From the cell containing the given text, extract its center point as [X, Y] coordinate. 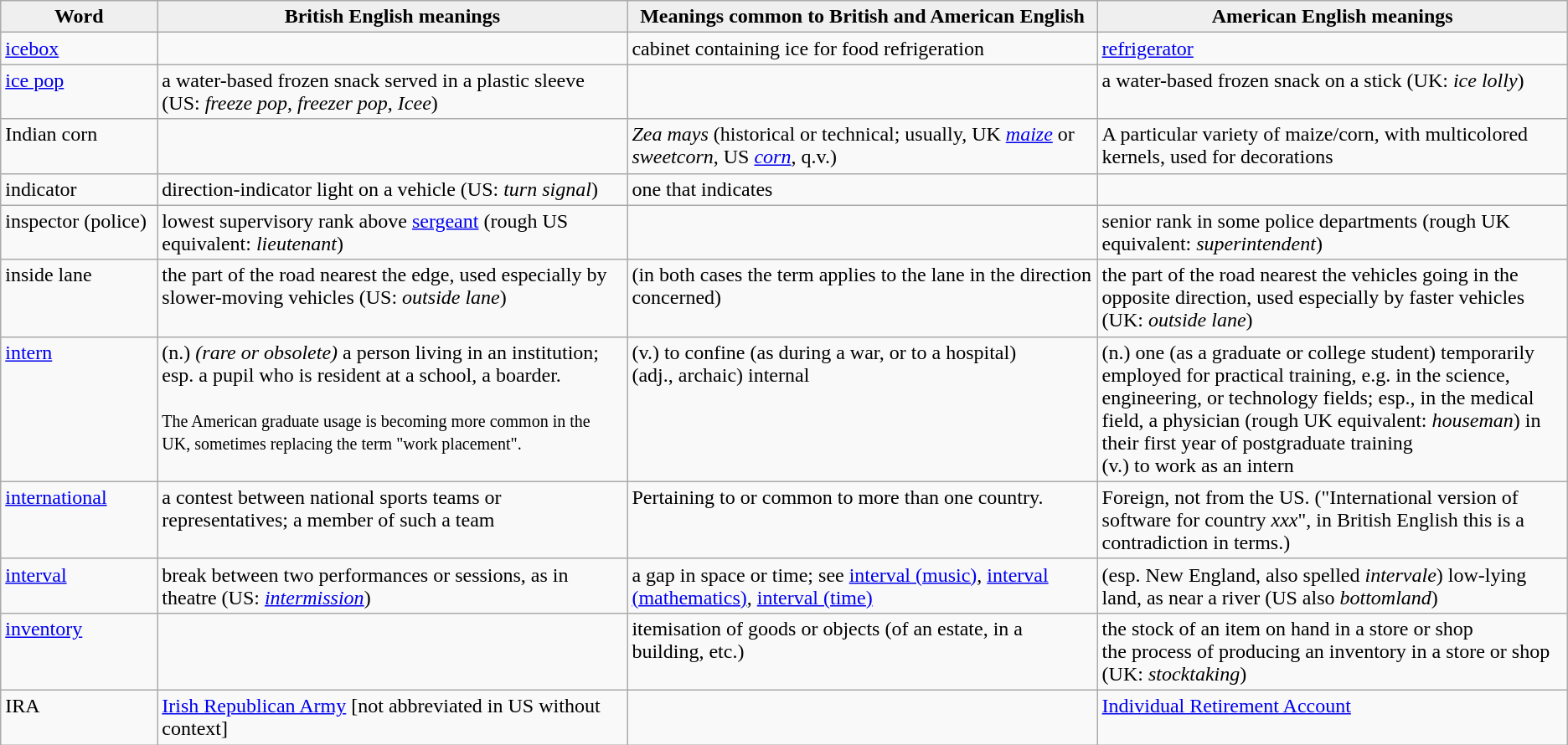
Irish Republican Army [not abbreviated in US without context] [392, 717]
lowest supervisory rank above sergeant (rough US equivalent: lieutenant) [392, 233]
(v.) to confine (as during a war, or to a hospital)(adj., archaic) internal [863, 408]
senior rank in some police departments (rough UK equivalent: superintendent) [1332, 233]
(esp. New England, also spelled intervale) low-lying land, as near a river (US also bottomland) [1332, 586]
A particular variety of maize/corn, with multicolored kernels, used for decorations [1332, 146]
cabinet containing ice for food refrigeration [863, 49]
inventory [79, 651]
one that indicates [863, 189]
itemisation of goods or objects (of an estate, in a building, etc.) [863, 651]
(in both cases the term applies to the lane in the direction concerned) [863, 298]
Word [79, 17]
intern [79, 408]
Indian corn [79, 146]
a gap in space or time; see interval (music), interval (mathematics), interval (time) [863, 586]
interval [79, 586]
ice pop [79, 92]
icebox [79, 49]
inspector (police) [79, 233]
Pertaining to or common to more than one country. [863, 520]
break between two performances or sessions, as in theatre (US: intermission) [392, 586]
a contest between national sports teams or representatives; a member of such a team [392, 520]
direction-indicator light on a vehicle (US: turn signal) [392, 189]
Foreign, not from the US. ("International version of software for country xxx", in British English this is a contradiction in terms.) [1332, 520]
international [79, 520]
indicator [79, 189]
a water-based frozen snack served in a plastic sleeve (US: freeze pop, freezer pop, Icee) [392, 92]
a water-based frozen snack on a stick (UK: ice lolly) [1332, 92]
American English meanings [1332, 17]
refrigerator [1332, 49]
the part of the road nearest the edge, used especially by slower-moving vehicles (US: outside lane) [392, 298]
Zea mays (historical or technical; usually, UK maize or sweetcorn, US corn, q.v.) [863, 146]
inside lane [79, 298]
Individual Retirement Account [1332, 717]
the stock of an item on hand in a store or shopthe process of producing an inventory in a store or shop (UK: stocktaking) [1332, 651]
British English meanings [392, 17]
the part of the road nearest the vehicles going in the opposite direction, used especially by faster vehicles (UK: outside lane) [1332, 298]
Meanings common to British and American English [863, 17]
IRA [79, 717]
